Output the [x, y] coordinate of the center of the cell containing the given text.  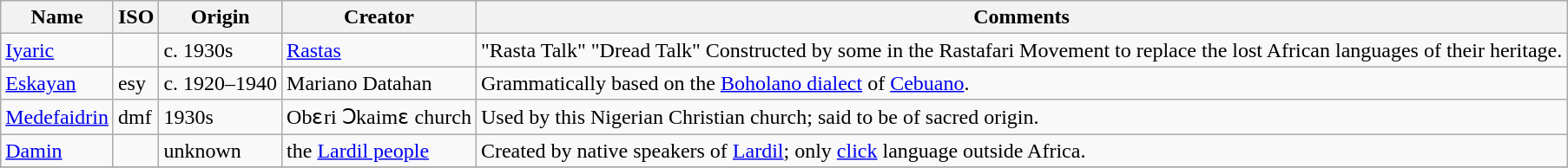
Comments [1021, 17]
Mariano Datahan [379, 83]
Rastas [379, 50]
c. 1930s [221, 50]
unknown [221, 150]
the Lardil people [379, 150]
c. 1920–1940 [221, 83]
Grammatically based on the Boholano dialect of Cebuano. [1021, 83]
dmf [135, 117]
Obɛri Ɔkaimɛ church [379, 117]
ISO [135, 17]
Medefaidrin [57, 117]
Created by native speakers of Lardil; only click language outside Africa. [1021, 150]
Iyaric [57, 50]
1930s [221, 117]
Creator [379, 17]
Eskayan [57, 83]
Name [57, 17]
Used by this Nigerian Christian church; said to be of sacred origin. [1021, 117]
Origin [221, 17]
esy [135, 83]
"Rasta Talk" "Dread Talk" Constructed by some in the Rastafari Movement to replace the lost African languages of their heritage. [1021, 50]
Damin [57, 150]
